Locate the cell with the specified text and output its [x, y] center coordinate. 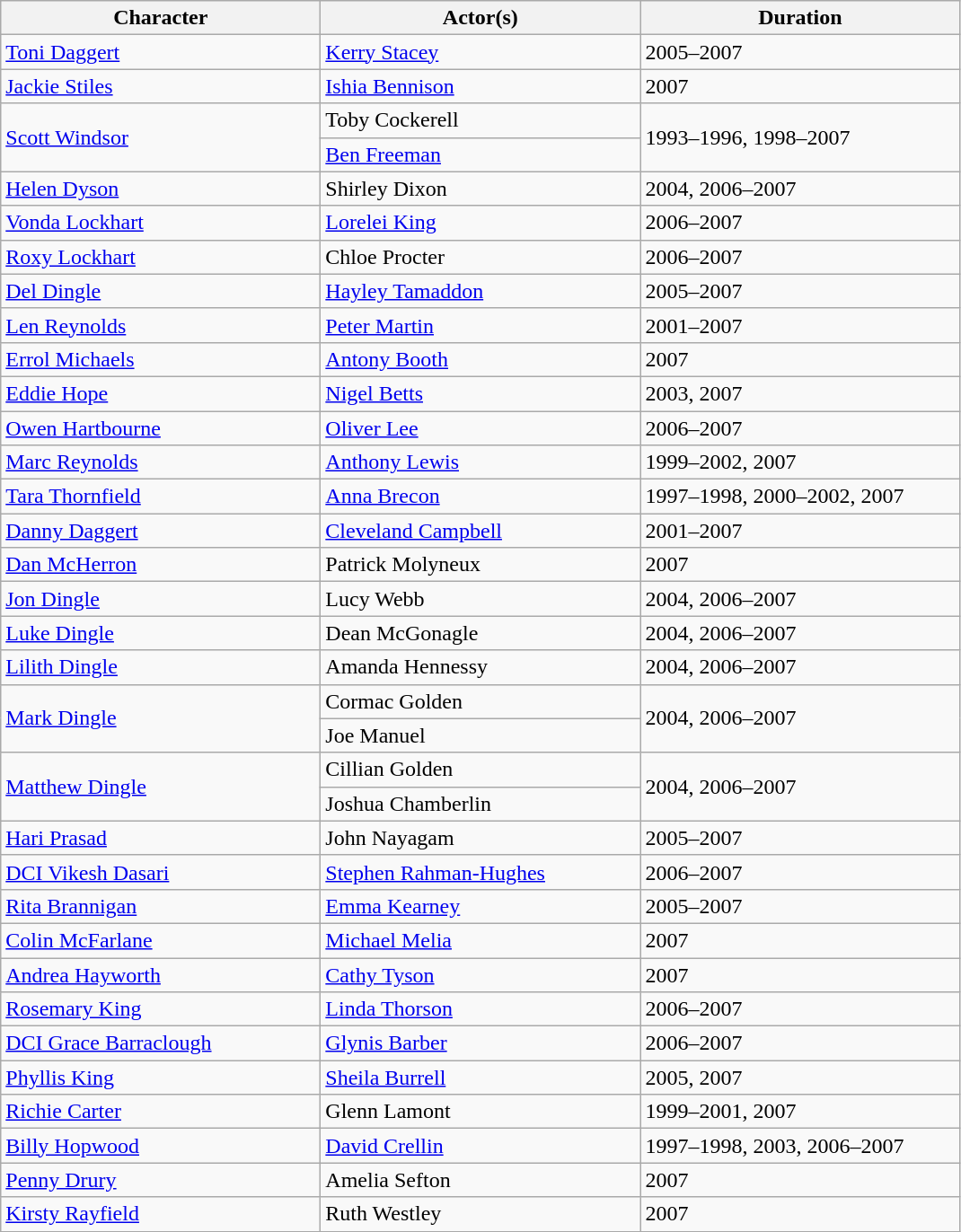
Actor(s) [480, 18]
Jackie Stiles [161, 86]
Oliver Lee [480, 428]
Ruth Westley [480, 1214]
Kerry Stacey [480, 52]
Phyllis King [161, 1078]
Roxy Lockhart [161, 257]
1999–2001, 2007 [800, 1112]
Helen Dyson [161, 189]
Linda Thorson [480, 1009]
Emma Kearney [480, 906]
Jon Dingle [161, 599]
Hayley Tamaddon [480, 291]
DCI Grace Barraclough [161, 1043]
Toni Daggert [161, 52]
Cathy Tyson [480, 974]
Ben Freeman [480, 154]
DCI Vikesh Dasari [161, 872]
Ishia Bennison [480, 86]
Scott Windsor [161, 137]
Joe Manuel [480, 735]
Dean McGonagle [480, 633]
2003, 2007 [800, 393]
Danny Daggert [161, 531]
Peter Martin [480, 325]
Penny Drury [161, 1180]
Len Reynolds [161, 325]
Andrea Hayworth [161, 974]
1997–1998, 2003, 2006–2007 [800, 1146]
Mark Dingle [161, 718]
Anna Brecon [480, 497]
Glenn Lamont [480, 1112]
Glynis Barber [480, 1043]
Lorelei King [480, 223]
Marc Reynolds [161, 462]
Amelia Sefton [480, 1180]
Michael Melia [480, 940]
Cleveland Campbell [480, 531]
Colin McFarlane [161, 940]
2005, 2007 [800, 1078]
Shirley Dixon [480, 189]
Vonda Lockhart [161, 223]
Kirsty Rayfield [161, 1214]
Cormac Golden [480, 701]
Lucy Webb [480, 599]
Character [161, 18]
Patrick Molyneux [480, 565]
Duration [800, 18]
Toby Cockerell [480, 120]
Amanda Hennessy [480, 667]
Richie Carter [161, 1112]
Joshua Chamberlin [480, 804]
David Crellin [480, 1146]
Dan McHerron [161, 565]
Cillian Golden [480, 770]
1993–1996, 1998–2007 [800, 137]
Matthew Dingle [161, 787]
Hari Prasad [161, 838]
Lilith Dingle [161, 667]
Owen Hartbourne [161, 428]
Antony Booth [480, 359]
Eddie Hope [161, 393]
Chloe Procter [480, 257]
1999–2002, 2007 [800, 462]
1997–1998, 2000–2002, 2007 [800, 497]
Errol Michaels [161, 359]
Rosemary King [161, 1009]
John Nayagam [480, 838]
Sheila Burrell [480, 1078]
Del Dingle [161, 291]
Luke Dingle [161, 633]
Anthony Lewis [480, 462]
Billy Hopwood [161, 1146]
Tara Thornfield [161, 497]
Stephen Rahman-Hughes [480, 872]
Nigel Betts [480, 393]
Rita Brannigan [161, 906]
